Locate the cell with the specified text and output its (x, y) center coordinate. 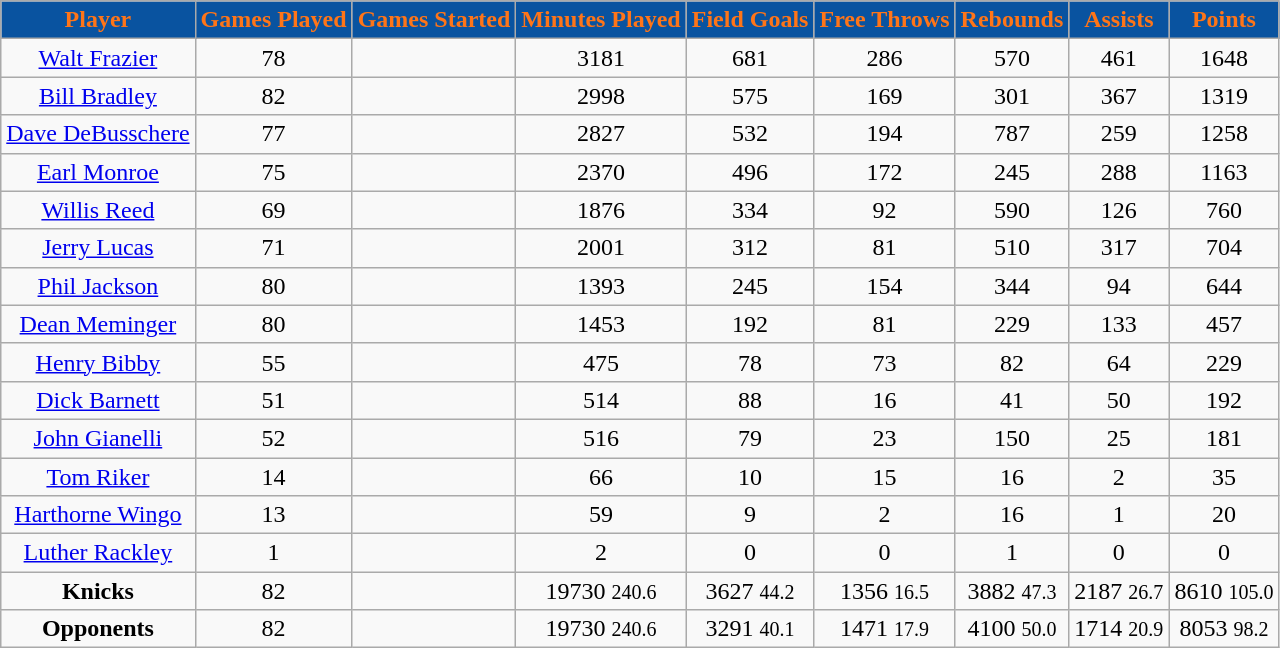
4100 50.0 (1012, 629)
Points (1224, 20)
Bill Bradley (98, 96)
1356 16.5 (884, 591)
154 (884, 286)
25 (1119, 438)
Games Played (274, 20)
66 (601, 477)
Jerry Lucas (98, 248)
Henry Bibby (98, 362)
73 (884, 362)
760 (1224, 210)
194 (884, 134)
1714 20.9 (1119, 629)
1648 (1224, 58)
516 (601, 438)
286 (884, 58)
3291 40.1 (750, 629)
496 (750, 172)
94 (1119, 286)
1319 (1224, 96)
Earl Monroe (98, 172)
Luther Rackley (98, 553)
John Gianelli (98, 438)
64 (1119, 362)
344 (1012, 286)
52 (274, 438)
3627 44.2 (750, 591)
575 (750, 96)
150 (1012, 438)
59 (601, 515)
23 (884, 438)
181 (1224, 438)
10 (750, 477)
169 (884, 96)
75 (274, 172)
35 (1224, 477)
2370 (601, 172)
312 (750, 248)
133 (1119, 324)
9 (750, 515)
475 (601, 362)
55 (274, 362)
461 (1119, 58)
644 (1224, 286)
510 (1012, 248)
Dave DeBusschere (98, 134)
69 (274, 210)
681 (750, 58)
14 (274, 477)
1163 (1224, 172)
Minutes Played (601, 20)
1471 17.9 (884, 629)
570 (1012, 58)
Opponents (98, 629)
3181 (601, 58)
Dean Meminger (98, 324)
367 (1119, 96)
1393 (601, 286)
Dick Barnett (98, 400)
787 (1012, 134)
1258 (1224, 134)
1876 (601, 210)
259 (1119, 134)
Rebounds (1012, 20)
2827 (601, 134)
172 (884, 172)
15 (884, 477)
Knicks (98, 591)
71 (274, 248)
301 (1012, 96)
13 (274, 515)
2998 (601, 96)
1453 (601, 324)
457 (1224, 324)
334 (750, 210)
20 (1224, 515)
Phil Jackson (98, 286)
Assists (1119, 20)
Field Goals (750, 20)
Walt Frazier (98, 58)
704 (1224, 248)
288 (1119, 172)
50 (1119, 400)
590 (1012, 210)
8610 105.0 (1224, 591)
88 (750, 400)
Player (98, 20)
514 (601, 400)
77 (274, 134)
317 (1119, 248)
Games Started (434, 20)
Tom Riker (98, 477)
2187 26.7 (1119, 591)
92 (884, 210)
8053 98.2 (1224, 629)
Willis Reed (98, 210)
79 (750, 438)
41 (1012, 400)
Free Throws (884, 20)
532 (750, 134)
Harthorne Wingo (98, 515)
3882 47.3 (1012, 591)
51 (274, 400)
126 (1119, 210)
2001 (601, 248)
